From the cell containing the given text, extract its center point as (X, Y) coordinate. 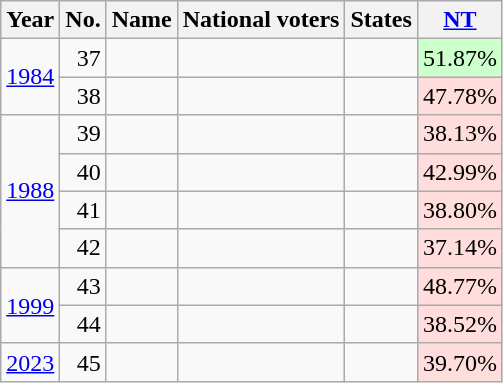
39 (83, 134)
38.52% (460, 324)
38.13% (460, 134)
41 (83, 210)
48.77% (460, 286)
44 (83, 324)
47.78% (460, 96)
43 (83, 286)
NT (460, 20)
Year (30, 20)
1988 (30, 191)
37 (83, 58)
Name (142, 20)
38 (83, 96)
42 (83, 248)
45 (83, 362)
1984 (30, 77)
1999 (30, 305)
38.80% (460, 210)
42.99% (460, 172)
2023 (30, 362)
39.70% (460, 362)
40 (83, 172)
No. (83, 20)
National voters (261, 20)
States (381, 20)
37.14% (460, 248)
51.87% (460, 58)
